Provide the [x, y] coordinate of the cell's center where the given text is located.  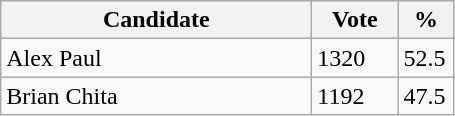
47.5 [426, 96]
Vote [355, 20]
52.5 [426, 58]
1192 [355, 96]
% [426, 20]
1320 [355, 58]
Candidate [156, 20]
Brian Chita [156, 96]
Alex Paul [156, 58]
